Output the [X, Y] coordinate of the center of the cell containing the given text.  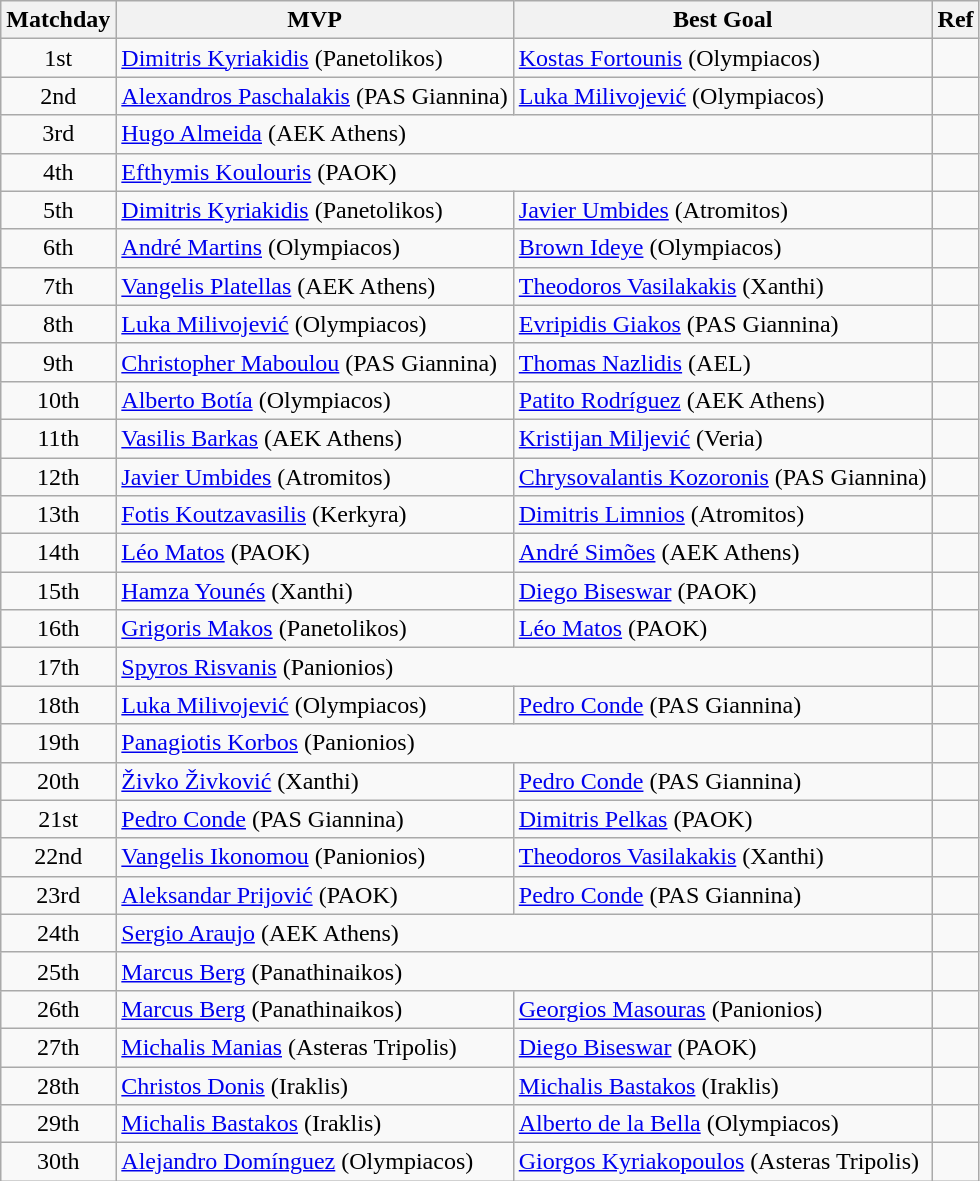
21st [58, 819]
Vangelis Platellas (AEK Athens) [314, 286]
Hugo Almeida (AEK Athens) [524, 134]
17th [58, 667]
1st [58, 58]
Chrysovalantis Kozoronis (PAS Giannina) [722, 477]
24th [58, 933]
7th [58, 286]
6th [58, 248]
Kostas Fortounis (Olympiacos) [722, 58]
4th [58, 172]
Grigoris Makos (Panetolikos) [314, 629]
Alberto de la Bella (Olympiacos) [722, 1124]
14th [58, 553]
Christopher Maboulou (PAS Giannina) [314, 362]
28th [58, 1085]
20th [58, 781]
Thomas Nazlidis (AEL) [722, 362]
22nd [58, 857]
Giorgos Kyriakopoulos (Asteras Tripolis) [722, 1162]
Aleksandar Prijović (PAOK) [314, 895]
27th [58, 1047]
Dimitris Limnios (Atromitos) [722, 515]
Dimitris Pelkas (PAOK) [722, 819]
2nd [58, 96]
Christos Donis (Iraklis) [314, 1085]
13th [58, 515]
Ref [956, 20]
MVP [314, 20]
André Martins (Olympiacos) [314, 248]
Vangelis Ikonomou (Panionios) [314, 857]
Panagiotis Korbos (Panionios) [524, 743]
Michalis Manias (Asteras Tripolis) [314, 1047]
Alberto Botía (Olympiacos) [314, 400]
15th [58, 591]
Efthymis Koulouris (PAOK) [524, 172]
23rd [58, 895]
Matchday [58, 20]
10th [58, 400]
Best Goal [722, 20]
11th [58, 438]
5th [58, 210]
30th [58, 1162]
25th [58, 971]
Alejandro Domínguez (Olympiacos) [314, 1162]
Sergio Araujo (AEK Athens) [524, 933]
12th [58, 477]
Hamza Younés (Xanthi) [314, 591]
André Simões (AEK Athens) [722, 553]
Brown Ideye (Olympiacos) [722, 248]
Vasilis Barkas (AEK Athens) [314, 438]
3rd [58, 134]
Živko Živković (Xanthi) [314, 781]
16th [58, 629]
26th [58, 1009]
9th [58, 362]
Spyros Risvanis (Panionios) [524, 667]
Patito Rodríguez (AEK Athens) [722, 400]
Fotis Koutzavasilis (Kerkyra) [314, 515]
Alexandros Paschalakis (PAS Giannina) [314, 96]
29th [58, 1124]
19th [58, 743]
Evripidis Giakos (PAS Giannina) [722, 324]
Kristijan Miljević (Veria) [722, 438]
8th [58, 324]
Georgios Masouras (Panionios) [722, 1009]
18th [58, 705]
